Extract the [X, Y] coordinate from the center of the cell holding the provided text.  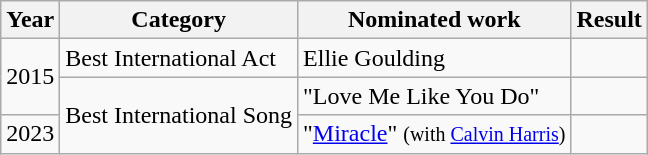
"Miracle" (with Calvin Harris) [434, 134]
Ellie Goulding [434, 58]
Year [30, 20]
Best International Song [179, 115]
2015 [30, 77]
Category [179, 20]
Result [609, 20]
2023 [30, 134]
"Love Me Like You Do" [434, 96]
Nominated work [434, 20]
Best International Act [179, 58]
